Identify which cell holds the provided text, then report its (X, Y) central coordinate. 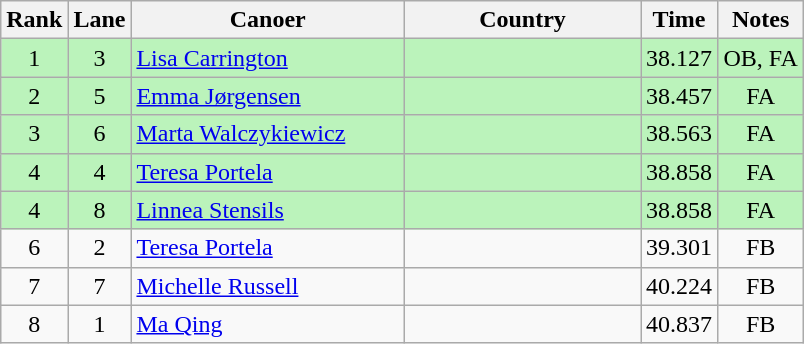
38.127 (680, 58)
Marta Walczykiewicz (268, 134)
38.563 (680, 134)
Emma Jørgensen (268, 96)
Michelle Russell (268, 286)
5 (100, 96)
Ma Qing (268, 324)
Time (680, 20)
40.224 (680, 286)
Rank (34, 20)
Linnea Stensils (268, 210)
Canoer (268, 20)
OB, FA (761, 58)
Lane (100, 20)
40.837 (680, 324)
38.457 (680, 96)
39.301 (680, 248)
Country (522, 20)
Notes (761, 20)
Lisa Carrington (268, 58)
